Pinpoint the cell where the given text exists, returning its (X, Y) midpoint coordinate. 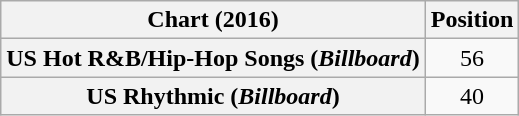
US Hot R&B/Hip-Hop Songs (Billboard) (213, 58)
Position (472, 20)
40 (472, 96)
US Rhythmic (Billboard) (213, 96)
Chart (2016) (213, 20)
56 (472, 58)
